Pinpoint the cell where the given text exists, returning its (x, y) midpoint coordinate. 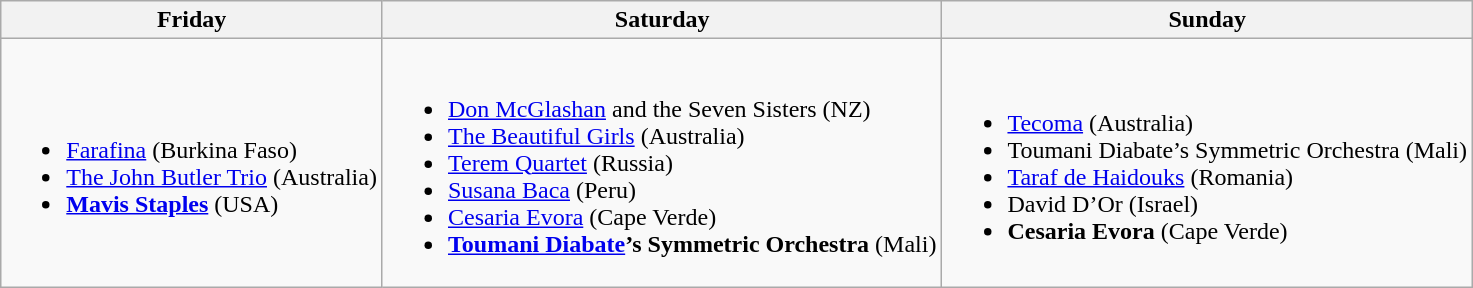
Tecoma (Australia)Toumani Diabate’s Symmetric Orchestra (Mali)Taraf de Haidouks (Romania)David D’Or (Israel)Cesaria Evora (Cape Verde) (1208, 163)
Sunday (1208, 20)
Saturday (662, 20)
Farafina (Burkina Faso)The John Butler Trio (Australia)Mavis Staples (USA) (192, 163)
Friday (192, 20)
